Output the [X, Y] coordinate of the center of the cell containing the given text.  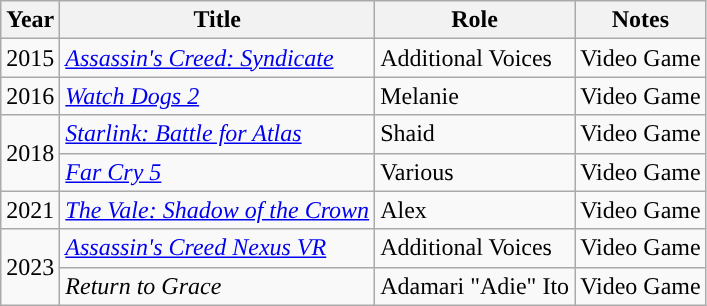
Assassin's Creed: Syndicate [218, 58]
Various [475, 172]
Shaid [475, 134]
Watch Dogs 2 [218, 96]
2016 [30, 96]
Melanie [475, 96]
Notes [641, 20]
Adamari "Adie" Ito [475, 286]
Return to Grace [218, 286]
Far Cry 5 [218, 172]
Alex [475, 210]
Title [218, 20]
Assassin's Creed Nexus VR [218, 248]
Starlink: Battle for Atlas [218, 134]
2015 [30, 58]
The Vale: Shadow of the Crown [218, 210]
2021 [30, 210]
2023 [30, 267]
Year [30, 20]
Role [475, 20]
2018 [30, 153]
